Search for the cell housing the specified text and yield its [x, y] center coordinate. 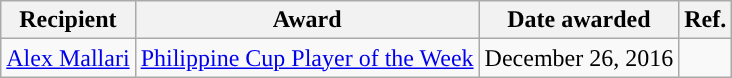
Ref. [706, 20]
Alex Mallari [68, 58]
Recipient [68, 20]
Date awarded [579, 20]
Philippine Cup Player of the Week [307, 58]
Award [307, 20]
December 26, 2016 [579, 58]
